Identify which cell holds the provided text, then report its (x, y) central coordinate. 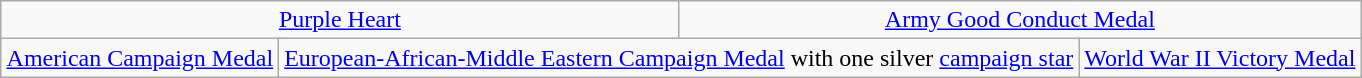
Purple Heart (340, 20)
American Campaign Medal (140, 58)
Army Good Conduct Medal (1020, 20)
European-African-Middle Eastern Campaign Medal with one silver campaign star (679, 58)
World War II Victory Medal (1220, 58)
